Detect which cell encompasses the target text, then output its (x, y) center coordinate. 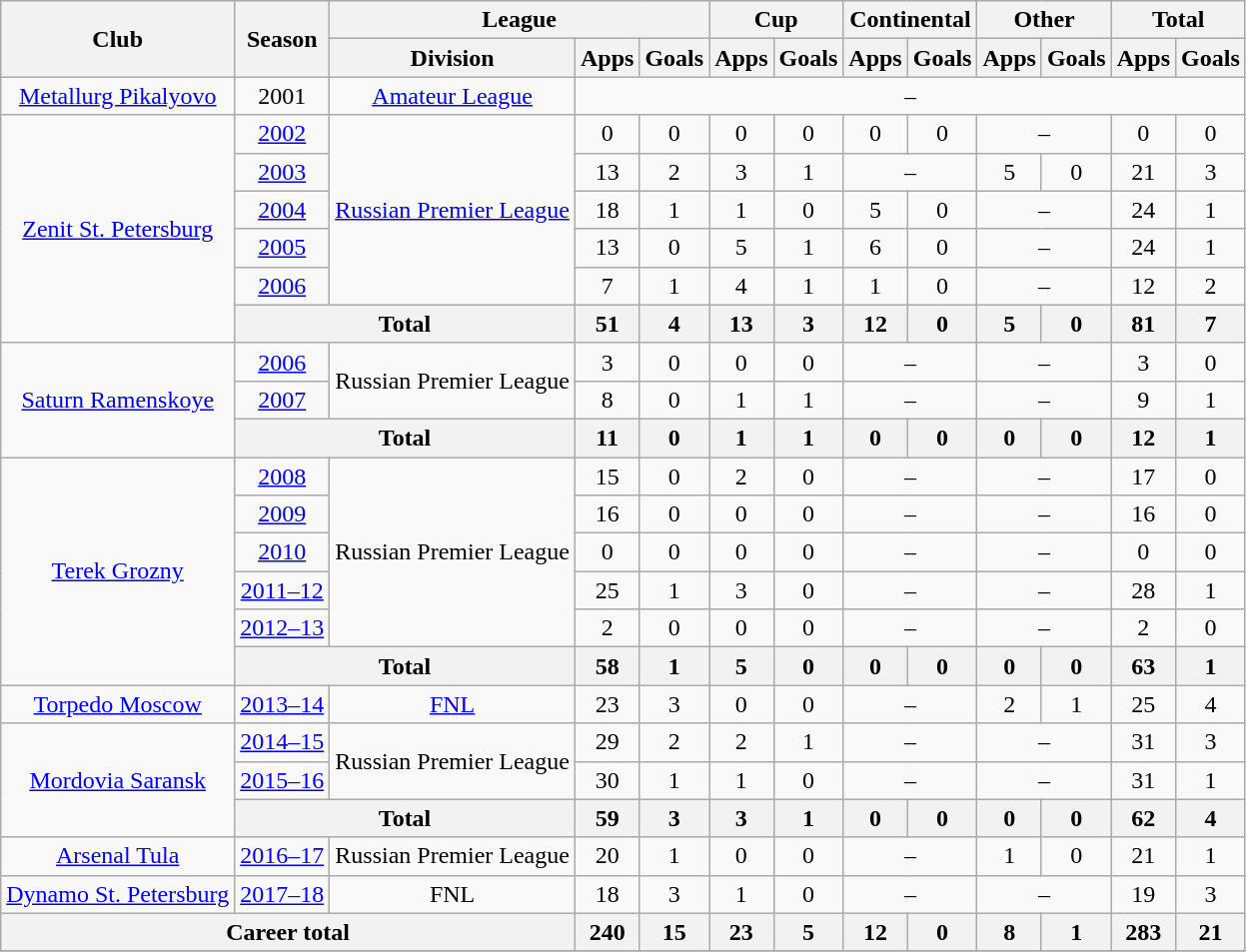
2017–18 (282, 894)
Club (118, 39)
2013–14 (282, 704)
2014–15 (282, 742)
Career total (288, 932)
6 (875, 248)
283 (1143, 932)
2015–16 (282, 780)
2008 (282, 476)
240 (607, 932)
2005 (282, 248)
Zenit St. Petersburg (118, 229)
2002 (282, 134)
Saturn Ramenskoye (118, 400)
2007 (282, 400)
28 (1143, 590)
17 (1143, 476)
30 (607, 780)
Division (453, 58)
Continental (910, 20)
Terek Grozny (118, 571)
2010 (282, 552)
League (520, 20)
29 (607, 742)
2004 (282, 210)
11 (607, 438)
9 (1143, 400)
2001 (282, 96)
Season (282, 39)
Arsenal Tula (118, 856)
19 (1143, 894)
Cup (776, 20)
20 (607, 856)
Amateur League (453, 96)
2009 (282, 514)
2003 (282, 172)
62 (1143, 818)
Mordovia Saransk (118, 780)
2011–12 (282, 590)
51 (607, 324)
63 (1143, 666)
Metallurg Pikalyovo (118, 96)
58 (607, 666)
81 (1143, 324)
2012–13 (282, 628)
Dynamo St. Petersburg (118, 894)
2016–17 (282, 856)
Torpedo Moscow (118, 704)
59 (607, 818)
Other (1044, 20)
